Return the (x, y) coordinate for the center point of the cell that contains the specified text.  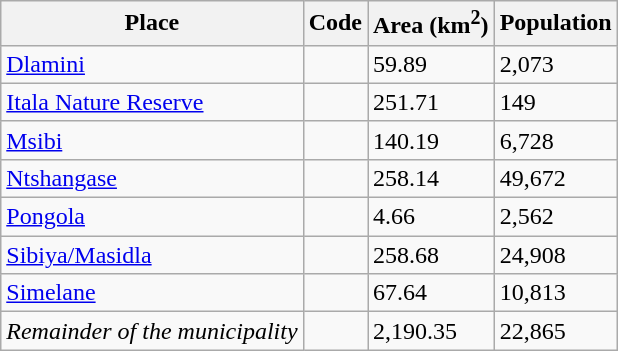
6,728 (556, 140)
Area (km2) (432, 24)
67.64 (432, 293)
2,073 (556, 64)
Remainder of the municipality (152, 331)
Msibi (152, 140)
10,813 (556, 293)
Dlamini (152, 64)
22,865 (556, 331)
4.66 (432, 217)
Itala Nature Reserve (152, 102)
258.14 (432, 178)
Code (335, 24)
24,908 (556, 255)
49,672 (556, 178)
2,562 (556, 217)
149 (556, 102)
59.89 (432, 64)
Ntshangase (152, 178)
251.71 (432, 102)
140.19 (432, 140)
Sibiya/Masidla (152, 255)
Population (556, 24)
Simelane (152, 293)
Pongola (152, 217)
258.68 (432, 255)
Place (152, 24)
2,190.35 (432, 331)
